Capture the cell that displays the provided text and extract its [x, y] central coordinate. 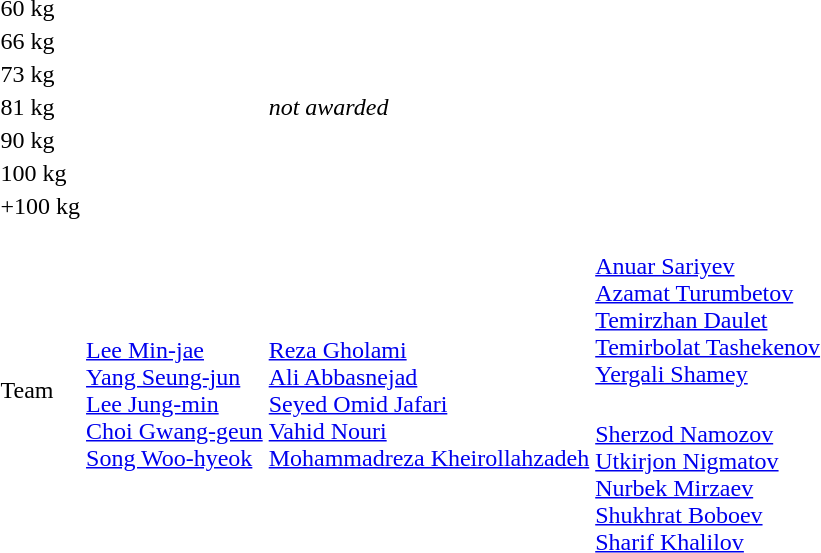
not awarded [429, 107]
